Capture the cell that displays the provided text and extract its (X, Y) central coordinate. 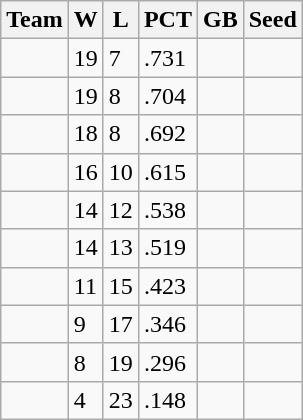
4 (86, 400)
PCT (168, 20)
.615 (168, 172)
.148 (168, 400)
9 (86, 324)
W (86, 20)
.296 (168, 362)
.423 (168, 286)
7 (120, 58)
18 (86, 134)
GB (220, 20)
.538 (168, 210)
L (120, 20)
15 (120, 286)
16 (86, 172)
.692 (168, 134)
.519 (168, 248)
23 (120, 400)
13 (120, 248)
12 (120, 210)
Seed (272, 20)
.731 (168, 58)
Team (35, 20)
17 (120, 324)
10 (120, 172)
.346 (168, 324)
.704 (168, 96)
11 (86, 286)
